Search for the cell housing the specified text and yield its [X, Y] center coordinate. 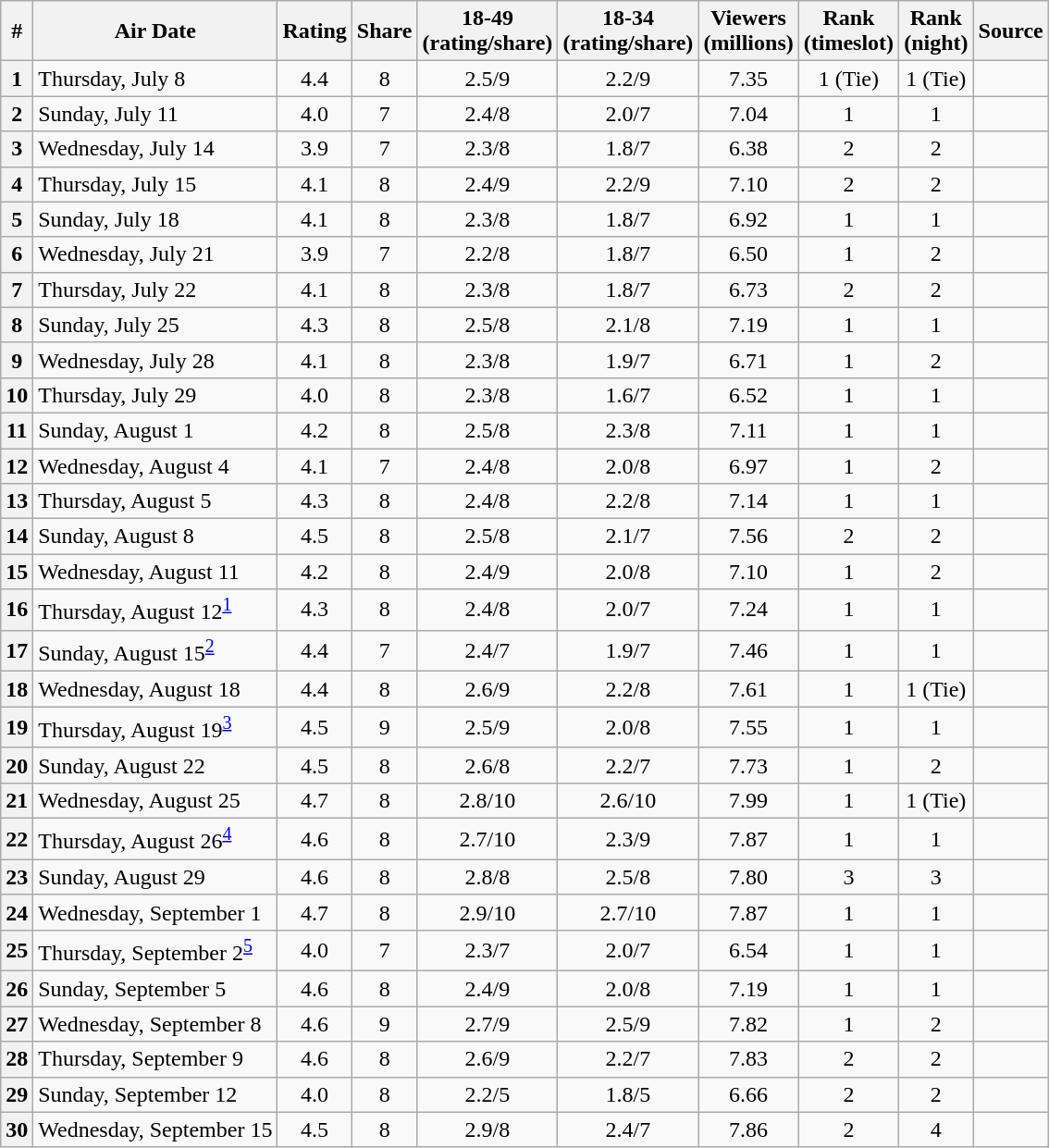
12 [17, 465]
17 [17, 651]
Thursday, August 193 [155, 727]
1.8/5 [628, 1094]
5 [17, 219]
Source [1010, 31]
7.04 [748, 114]
Wednesday, September 8 [155, 1024]
Wednesday, August 25 [155, 801]
Wednesday, August 18 [155, 689]
Thursday, August 264 [155, 840]
Rating [315, 31]
1.6/7 [628, 395]
15 [17, 572]
6.66 [748, 1094]
23 [17, 877]
26 [17, 989]
Sunday, July 11 [155, 114]
Wednesday, September 1 [155, 912]
7.56 [748, 537]
Wednesday, July 21 [155, 254]
7.83 [748, 1059]
2.6/8 [487, 765]
Sunday, August 152 [155, 651]
# [17, 31]
Sunday, August 29 [155, 877]
6.97 [748, 465]
2.1/8 [628, 325]
Thursday, August 5 [155, 501]
6.50 [748, 254]
Sunday, August 1 [155, 430]
7.55 [748, 727]
18 [17, 689]
Thursday, September 25 [155, 951]
6.71 [748, 360]
2.3/9 [628, 840]
13 [17, 501]
Viewers(millions) [748, 31]
24 [17, 912]
7.82 [748, 1024]
16 [17, 611]
6.73 [748, 290]
7.14 [748, 501]
6.38 [748, 149]
2.3/7 [487, 951]
6 [17, 254]
Wednesday, September 15 [155, 1129]
18-49(rating/share) [487, 31]
7.24 [748, 611]
2.9/8 [487, 1129]
14 [17, 537]
11 [17, 430]
20 [17, 765]
7.80 [748, 877]
29 [17, 1094]
7.35 [748, 79]
19 [17, 727]
Share [385, 31]
7.61 [748, 689]
28 [17, 1059]
2.9/10 [487, 912]
25 [17, 951]
10 [17, 395]
2.7/9 [487, 1024]
Air Date [155, 31]
Thursday, July 29 [155, 395]
Wednesday, July 28 [155, 360]
2.2/5 [487, 1094]
Rank(night) [936, 31]
2.1/7 [628, 537]
Sunday, July 25 [155, 325]
7.86 [748, 1129]
30 [17, 1129]
Rank(timeslot) [848, 31]
7.46 [748, 651]
21 [17, 801]
27 [17, 1024]
7.73 [748, 765]
22 [17, 840]
Thursday, July 22 [155, 290]
Sunday, August 8 [155, 537]
Thursday, September 9 [155, 1059]
Sunday, September 12 [155, 1094]
Thursday, July 8 [155, 79]
6.54 [748, 951]
18-34(rating/share) [628, 31]
6.52 [748, 395]
Sunday, August 22 [155, 765]
2.8/10 [487, 801]
2.6/10 [628, 801]
Sunday, July 18 [155, 219]
Thursday, August 121 [155, 611]
6.92 [748, 219]
7.11 [748, 430]
Sunday, September 5 [155, 989]
2.8/8 [487, 877]
Wednesday, August 11 [155, 572]
Wednesday, July 14 [155, 149]
Wednesday, August 4 [155, 465]
7.99 [748, 801]
Thursday, July 15 [155, 184]
